Search for the cell housing the specified text and yield its (x, y) center coordinate. 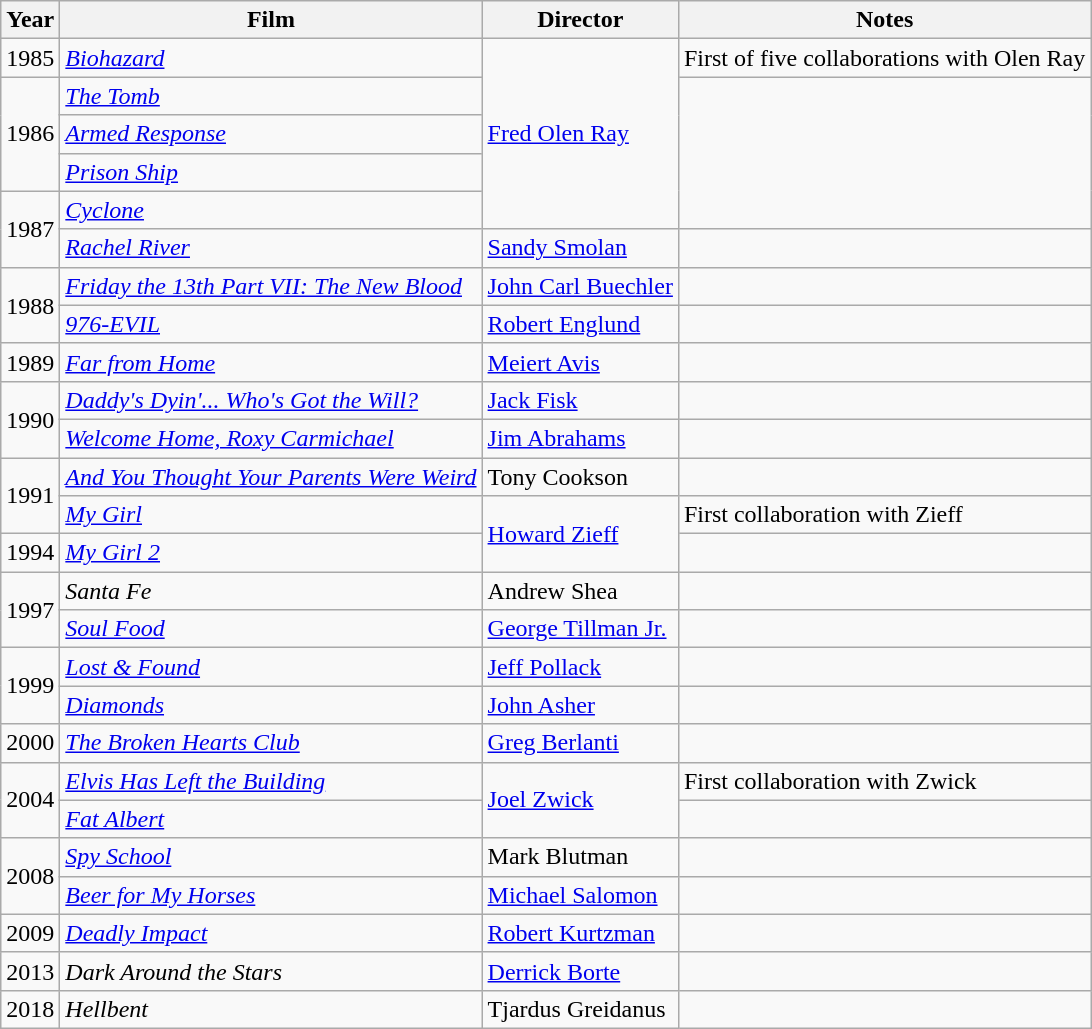
The Tomb (271, 96)
First collaboration with Zieff (884, 515)
Diamonds (271, 705)
Hellbent (271, 1009)
John Asher (580, 705)
Friday the 13th Part VII: The New Blood (271, 286)
2000 (30, 743)
Derrick Borte (580, 971)
Biohazard (271, 58)
1994 (30, 553)
Rachel River (271, 248)
1987 (30, 229)
Prison Ship (271, 172)
Lost & Found (271, 667)
Joel Zwick (580, 800)
My Girl (271, 515)
2013 (30, 971)
2018 (30, 1009)
Elvis Has Left the Building (271, 781)
Sandy Smolan (580, 248)
Tjardus Greidanus (580, 1009)
Jim Abrahams (580, 438)
Armed Response (271, 134)
John Carl Buechler (580, 286)
Daddy's Dyin'... Who's Got the Will? (271, 400)
Dark Around the Stars (271, 971)
1991 (30, 496)
George Tillman Jr. (580, 629)
First of five collaborations with Olen Ray (884, 58)
1985 (30, 58)
My Girl 2 (271, 553)
Beer for My Horses (271, 895)
Jack Fisk (580, 400)
Robert Englund (580, 324)
Fat Albert (271, 819)
Santa Fe (271, 591)
Deadly Impact (271, 933)
Fred Olen Ray (580, 134)
Spy School (271, 857)
Tony Cookson (580, 477)
Film (271, 20)
1986 (30, 134)
Mark Blutman (580, 857)
Soul Food (271, 629)
Greg Berlanti (580, 743)
Andrew Shea (580, 591)
Notes (884, 20)
And You Thought Your Parents Were Weird (271, 477)
2004 (30, 800)
Director (580, 20)
2008 (30, 876)
1990 (30, 419)
The Broken Hearts Club (271, 743)
Far from Home (271, 362)
1989 (30, 362)
976-EVIL (271, 324)
1988 (30, 305)
First collaboration with Zwick (884, 781)
Welcome Home, Roxy Carmichael (271, 438)
Michael Salomon (580, 895)
1997 (30, 610)
Howard Zieff (580, 534)
Year (30, 20)
Robert Kurtzman (580, 933)
Cyclone (271, 210)
Jeff Pollack (580, 667)
Meiert Avis (580, 362)
2009 (30, 933)
1999 (30, 686)
